Detect which cell encompasses the target text, then output its (X, Y) center coordinate. 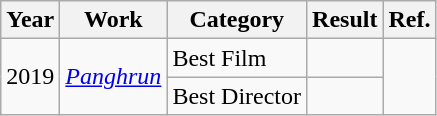
Year (30, 20)
Best Director (237, 96)
Ref. (410, 20)
Result (345, 20)
Panghrun (114, 77)
Best Film (237, 58)
Work (114, 20)
Category (237, 20)
2019 (30, 77)
